Search for the cell housing the specified text and yield its [x, y] center coordinate. 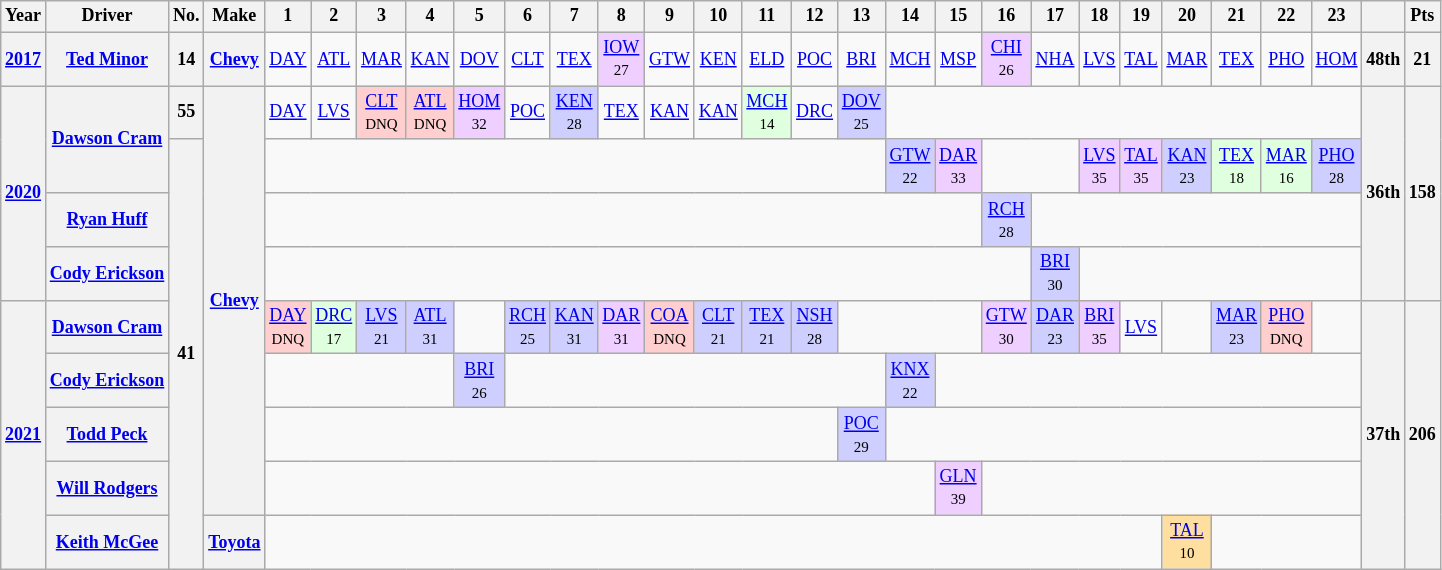
TEX18 [1237, 166]
Ryan Huff [106, 220]
TAL35 [1141, 166]
Year [24, 16]
TAL [1141, 59]
2017 [24, 59]
Pts [1423, 16]
TEX21 [767, 327]
Ted Minor [106, 59]
DAR23 [1055, 327]
CLT21 [718, 327]
5 [480, 16]
10 [718, 16]
DOV25 [861, 113]
BRI26 [480, 381]
GTW22 [910, 166]
6 [528, 16]
9 [670, 16]
DRC17 [334, 327]
KEN [718, 59]
RCH28 [1006, 220]
RCH25 [528, 327]
Toyota [234, 542]
MAR16 [1286, 166]
HOM [1336, 59]
206 [1423, 434]
1 [288, 16]
158 [1423, 194]
55 [186, 113]
8 [622, 16]
18 [1100, 16]
MCH14 [767, 113]
GLN39 [958, 488]
MAR23 [1237, 327]
DAR33 [958, 166]
15 [958, 16]
NSH28 [815, 327]
DRC [815, 113]
23 [1336, 16]
Todd Peck [106, 435]
MSP [958, 59]
2020 [24, 194]
2 [334, 16]
4 [430, 16]
Driver [106, 16]
BRI [861, 59]
PHO28 [1336, 166]
GTW30 [1006, 327]
13 [861, 16]
CHI26 [1006, 59]
Will Rodgers [106, 488]
3 [382, 16]
12 [815, 16]
IOW27 [622, 59]
POC29 [861, 435]
16 [1006, 16]
37th [1384, 434]
LVS35 [1100, 166]
41 [186, 354]
Make [234, 16]
BRI30 [1055, 274]
ATL31 [430, 327]
7 [574, 16]
36th [1384, 194]
LVS21 [382, 327]
19 [1141, 16]
GTW [670, 59]
TAL10 [1187, 542]
CLTDNQ [382, 113]
KNX22 [910, 381]
ATLDNQ [430, 113]
ELD [767, 59]
KEN28 [574, 113]
PHODNQ [1286, 327]
PHO [1286, 59]
48th [1384, 59]
2021 [24, 434]
11 [767, 16]
KAN31 [574, 327]
DAYDNQ [288, 327]
BRI35 [1100, 327]
MCH [910, 59]
Keith McGee [106, 542]
No. [186, 16]
ATL [334, 59]
NHA [1055, 59]
KAN23 [1187, 166]
17 [1055, 16]
20 [1187, 16]
HOM32 [480, 113]
DAR31 [622, 327]
COADNQ [670, 327]
22 [1286, 16]
DOV [480, 59]
CLT [528, 59]
